Return (x, y) of the center of cell containing provided text 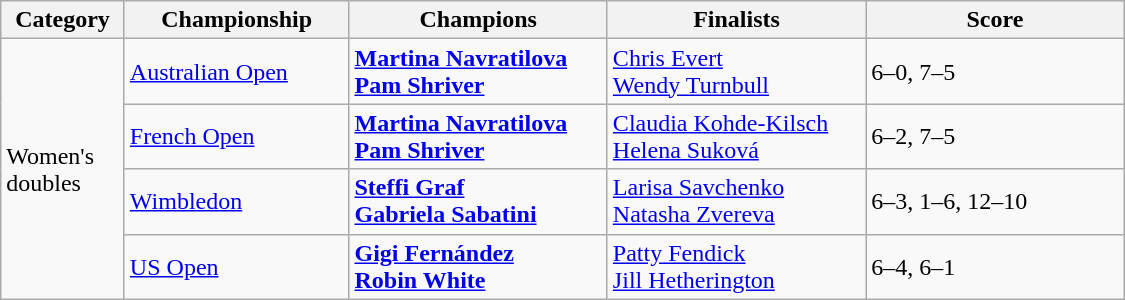
Australian Open (236, 72)
6–4, 6–1 (995, 266)
Larisa Savchenko Natasha Zvereva (736, 202)
Category (63, 20)
Score (995, 20)
Patty Fendick Jill Hetherington (736, 266)
Finalists (736, 20)
French Open (236, 136)
Claudia Kohde-Kilsch Helena Suková (736, 136)
Women'sdoubles (63, 169)
6–2, 7–5 (995, 136)
6–0, 7–5 (995, 72)
Gigi Fernández Robin White (478, 266)
Steffi Graf Gabriela Sabatini (478, 202)
Wimbledon (236, 202)
Champions (478, 20)
Championship (236, 20)
6–3, 1–6, 12–10 (995, 202)
US Open (236, 266)
Chris Evert Wendy Turnbull (736, 72)
